Detect which cell encompasses the target text, then output its (x, y) center coordinate. 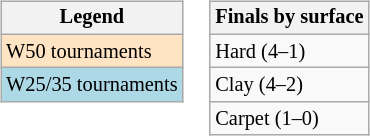
Clay (4–2) (289, 85)
Hard (4–1) (289, 51)
Legend (92, 18)
W25/35 tournaments (92, 85)
W50 tournaments (92, 51)
Carpet (1–0) (289, 119)
Finals by surface (289, 18)
